Scan for the cell matching the given text and deliver its (x, y) coordinate at center. 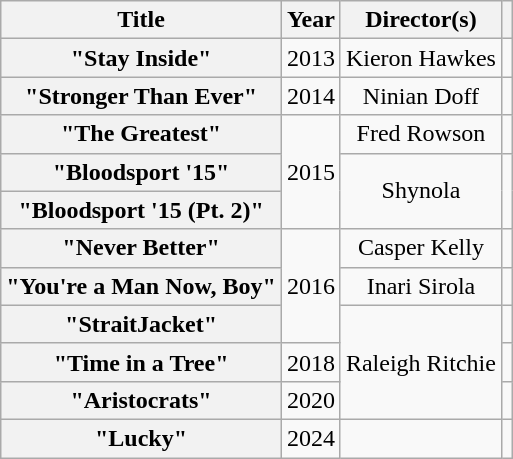
2014 (310, 96)
"You're a Man Now, Boy" (142, 286)
2024 (310, 438)
Kieron Hawkes (420, 58)
2020 (310, 400)
"Never Better" (142, 248)
Ninian Doff (420, 96)
"Bloodsport '15 (Pt. 2)" (142, 210)
"StraitJacket" (142, 324)
"Time in a Tree" (142, 362)
2016 (310, 286)
Fred Rowson (420, 134)
"Stay Inside" (142, 58)
Title (142, 20)
Casper Kelly (420, 248)
"Aristocrats" (142, 400)
Director(s) (420, 20)
2018 (310, 362)
Shynola (420, 191)
2015 (310, 172)
Year (310, 20)
"The Greatest" (142, 134)
2013 (310, 58)
Inari Sirola (420, 286)
"Bloodsport '15" (142, 172)
"Lucky" (142, 438)
Raleigh Ritchie (420, 362)
"Stronger Than Ever" (142, 96)
